Extract the (x, y) coordinate from the center of the cell holding the provided text.  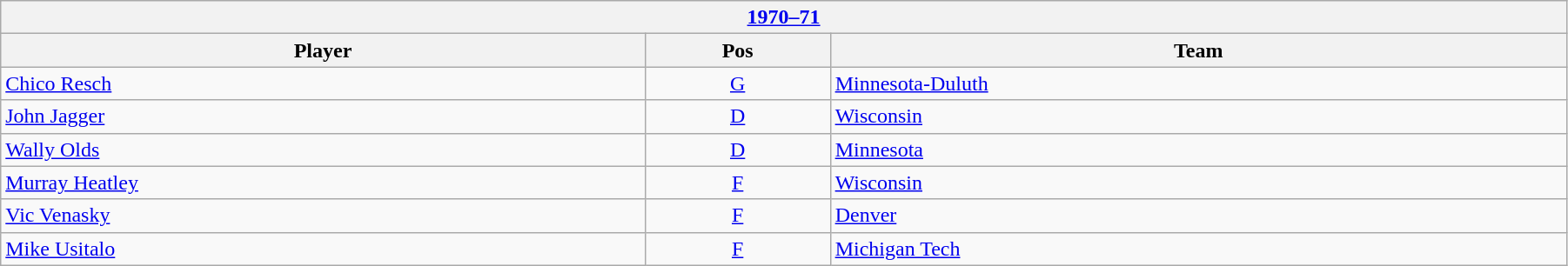
Pos (738, 50)
G (738, 83)
Denver (1198, 216)
Wally Olds (323, 150)
Mike Usitalo (323, 249)
Chico Resch (323, 83)
Michigan Tech (1198, 249)
Murray Heatley (323, 183)
Team (1198, 50)
Minnesota-Duluth (1198, 83)
1970–71 (784, 17)
Player (323, 50)
Vic Venasky (323, 216)
John Jagger (323, 116)
Minnesota (1198, 150)
